Determine the [x, y] coordinate at the center of the cell enclosing the given text.  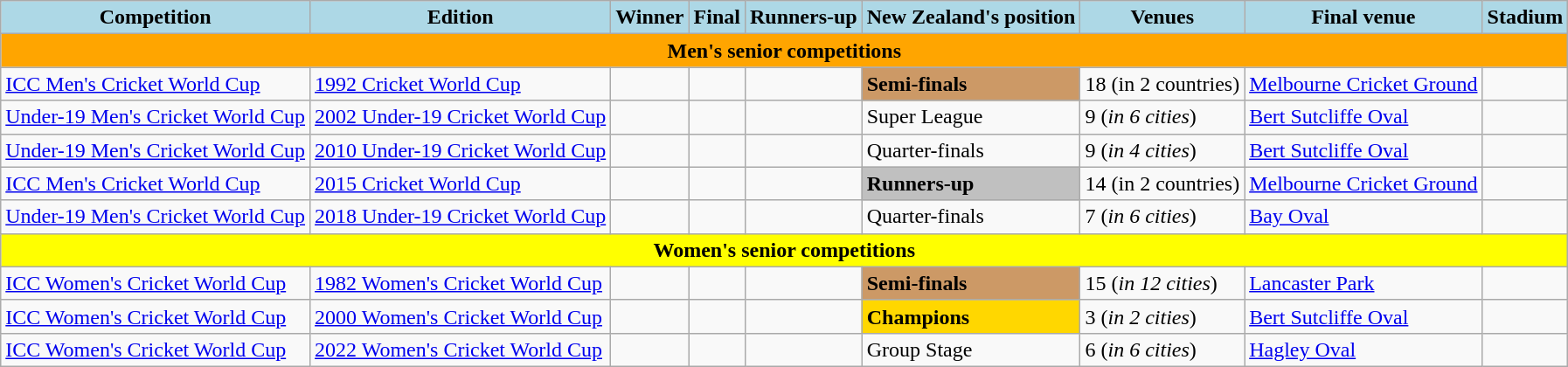
9 (in 6 cities) [1162, 117]
2000 Women's Cricket World Cup [461, 316]
Venues [1162, 17]
Competition [156, 17]
Final [717, 17]
9 (in 4 cities) [1162, 150]
Champions [971, 316]
Super League [971, 117]
1982 Women's Cricket World Cup [461, 283]
Women's senior competitions [785, 250]
Final venue [1363, 17]
6 (in 6 cities) [1162, 350]
15 (in 12 cities) [1162, 283]
2010 Under-19 Cricket World Cup [461, 150]
New Zealand's position [971, 17]
Hagley Oval [1363, 350]
Edition [461, 17]
3 (in 2 cities) [1162, 316]
18 (in 2 countries) [1162, 84]
14 (in 2 countries) [1162, 183]
2002 Under-19 Cricket World Cup [461, 117]
Winner [650, 17]
Men's senior competitions [785, 51]
2015 Cricket World Cup [461, 183]
1992 Cricket World Cup [461, 84]
2022 Women's Cricket World Cup [461, 350]
2018 Under-19 Cricket World Cup [461, 217]
7 (in 6 cities) [1162, 217]
Lancaster Park [1363, 283]
Bay Oval [1363, 217]
Group Stage [971, 350]
Stadium [1525, 17]
